Locate the cell with the specified text and output its [X, Y] center coordinate. 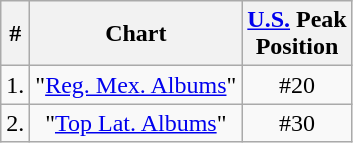
#20 [297, 85]
1. [16, 85]
"Top Lat. Albums" [136, 123]
#30 [297, 123]
"Reg. Mex. Albums" [136, 85]
2. [16, 123]
Chart [136, 34]
U.S. PeakPosition [297, 34]
# [16, 34]
